Find where the given text appears and provide that cell's center as (X, Y) coordinate. 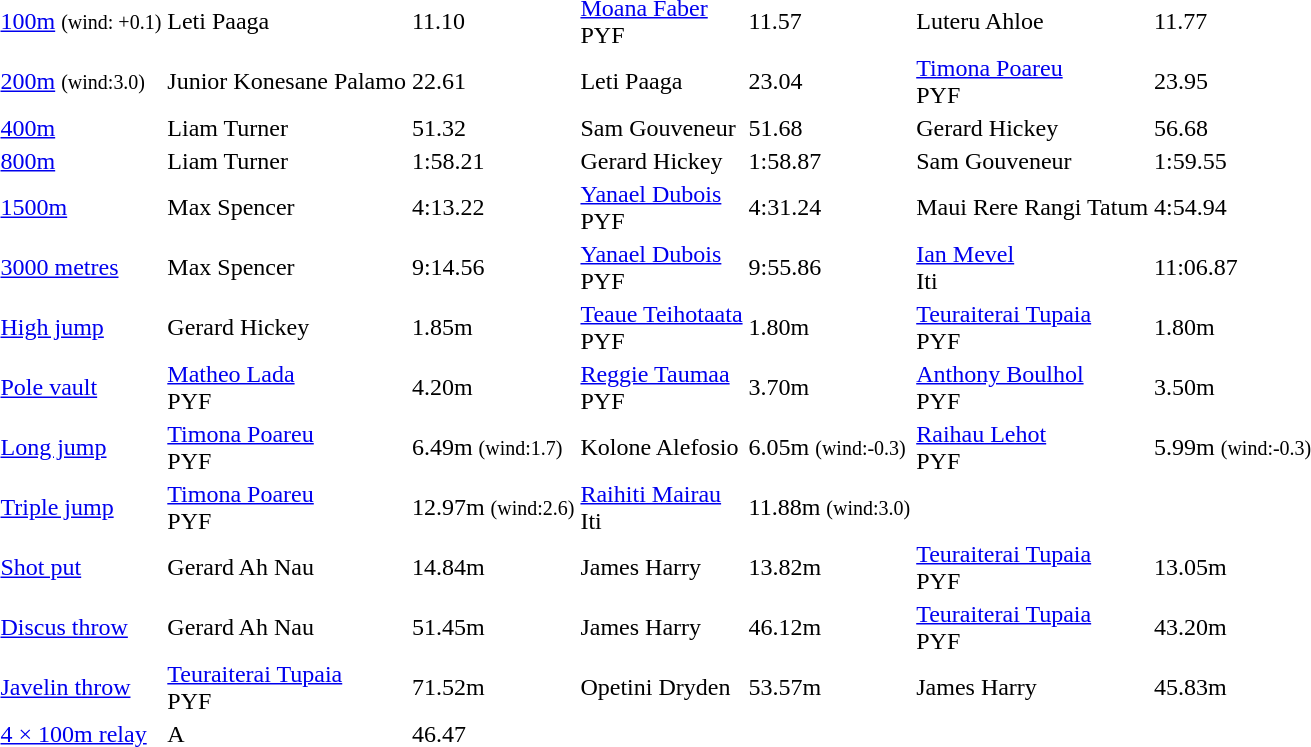
1:58.87 (830, 161)
6.49m (wind:1.7) (493, 448)
4:31.24 (830, 208)
51.45m (493, 628)
12.97m (wind:2.6) (493, 508)
Matheo Lada PYF (287, 388)
51.68 (830, 128)
46.12m (830, 628)
1.85m (493, 328)
1.80m (830, 328)
14.84m (493, 568)
9:55.86 (830, 268)
4.20m (493, 388)
1:58.21 (493, 161)
9:14.56 (493, 268)
Maui Rere Rangi Tatum (1032, 208)
71.52m (493, 688)
Raihau Lehot PYF (1032, 448)
Opetini Dryden (662, 688)
13.82m (830, 568)
Kolone Alefosio (662, 448)
53.57m (830, 688)
Raihiti Mairau Iti (662, 508)
Leti Paaga (662, 82)
4:13.22 (493, 208)
51.32 (493, 128)
Anthony Boulhol PYF (1032, 388)
23.04 (830, 82)
11.88m (wind:3.0) (830, 508)
3.70m (830, 388)
Reggie Taumaa PYF (662, 388)
Junior Konesane Palamo (287, 82)
22.61 (493, 82)
Teaue Teihotaata PYF (662, 328)
Ian Mevel Iti (1032, 268)
6.05m (wind:-0.3) (830, 448)
